Detect which cell encompasses the target text, then output its [X, Y] center coordinate. 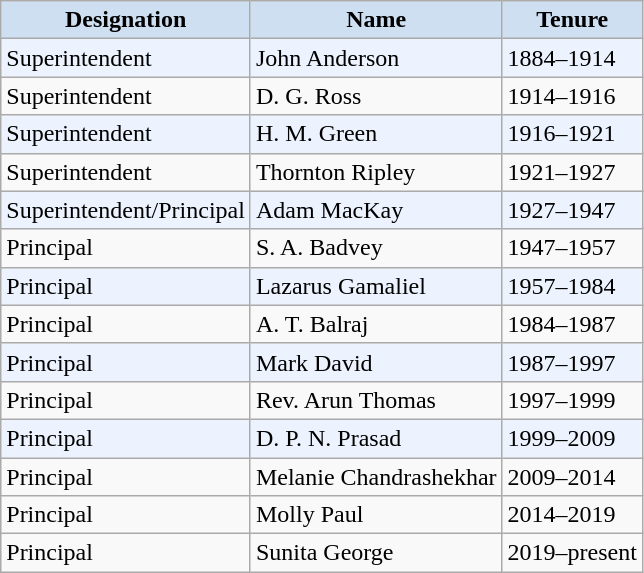
Superintendent/Principal [126, 210]
1984–1987 [572, 324]
Mark David [376, 362]
Name [376, 20]
John Anderson [376, 58]
2014–2019 [572, 515]
A. T. Balraj [376, 324]
Rev. Arun Thomas [376, 400]
2019–present [572, 553]
1884–1914 [572, 58]
1999–2009 [572, 438]
Sunita George [376, 553]
1987–1997 [572, 362]
D. P. N. Prasad [376, 438]
1927–1947 [572, 210]
Molly Paul [376, 515]
1997–1999 [572, 400]
1916–1921 [572, 134]
1921–1927 [572, 172]
Thornton Ripley [376, 172]
1957–1984 [572, 286]
Melanie Chandrashekhar [376, 477]
Tenure [572, 20]
2009–2014 [572, 477]
Designation [126, 20]
Adam MacKay [376, 210]
S. A. Badvey [376, 248]
Lazarus Gamaliel [376, 286]
H. M. Green [376, 134]
D. G. Ross [376, 96]
1947–1957 [572, 248]
1914–1916 [572, 96]
